For the text-containing cell, return its midpoint in (X, Y) coordinate format. 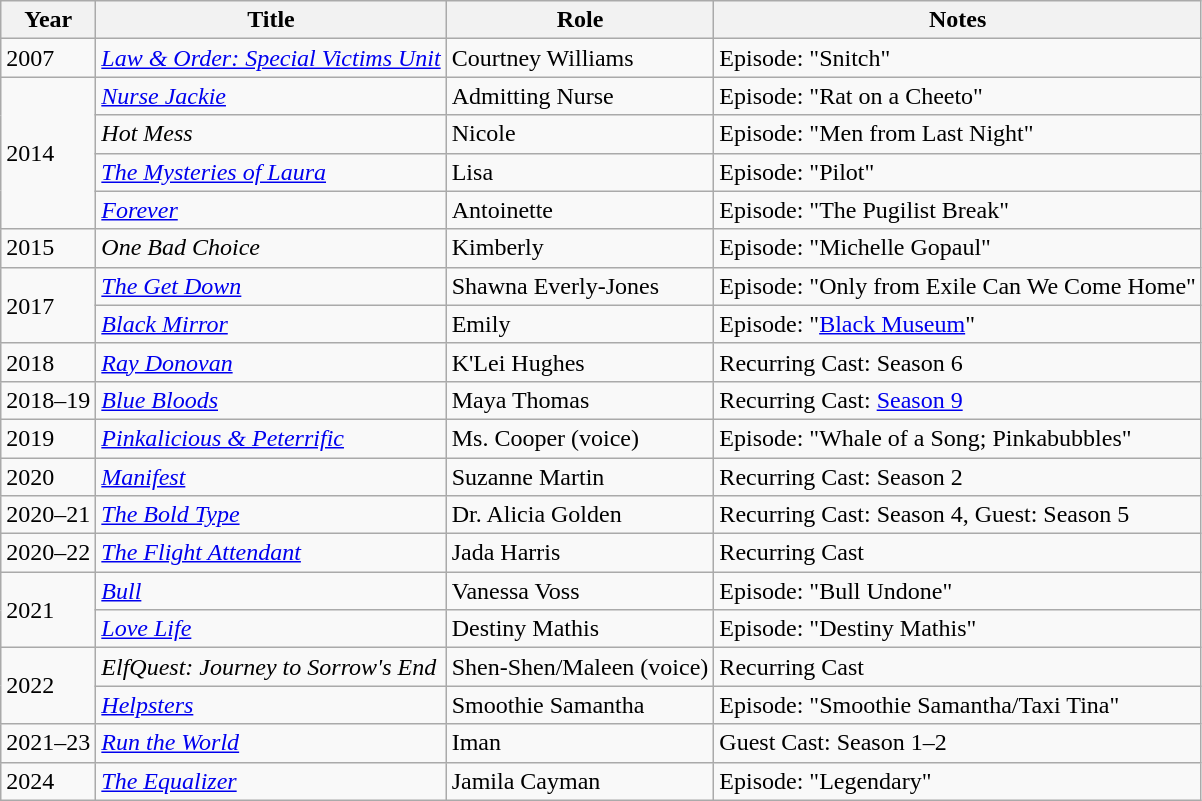
Episode: "Only from Exile Can We Come Home" (958, 286)
Episode: "The Pugilist Break" (958, 210)
Episode: "Smoothie Samantha/Taxi Tina" (958, 705)
Antoinette (580, 210)
2015 (48, 248)
Episode: "Whale of a Song; Pinkabubbles" (958, 438)
2021 (48, 610)
Lisa (580, 172)
K'Lei Hughes (580, 362)
Run the World (271, 743)
Episode: "Men from Last Night" (958, 134)
Episode: "Pilot" (958, 172)
2020–21 (48, 515)
Nicole (580, 134)
Title (271, 20)
Guest Cast: Season 1–2 (958, 743)
The Bold Type (271, 515)
The Equalizer (271, 781)
2024 (48, 781)
Recurring Cast: Season 2 (958, 477)
Destiny Mathis (580, 629)
Admitting Nurse (580, 96)
Shen-Shen/Maleen (voice) (580, 667)
Episode: "Michelle Gopaul" (958, 248)
2020 (48, 477)
Law & Order: Special Victims Unit (271, 58)
Jamila Cayman (580, 781)
ElfQuest: Journey to Sorrow's End (271, 667)
Jada Harris (580, 553)
2022 (48, 686)
Role (580, 20)
Recurring Cast: Season 9 (958, 400)
Hot Mess (271, 134)
Ray Donovan (271, 362)
Recurring Cast: Season 6 (958, 362)
Pinkalicious & Peterrific (271, 438)
Episode: "Rat on a Cheeto" (958, 96)
Forever (271, 210)
2019 (48, 438)
2020–22 (48, 553)
Courtney Williams (580, 58)
2018–19 (48, 400)
Maya Thomas (580, 400)
2017 (48, 305)
Episode: "Legendary" (958, 781)
Year (48, 20)
Vanessa Voss (580, 591)
Iman (580, 743)
2021–23 (48, 743)
One Bad Choice (271, 248)
Smoothie Samantha (580, 705)
Dr. Alicia Golden (580, 515)
Kimberly (580, 248)
The Get Down (271, 286)
Episode: "Destiny Mathis" (958, 629)
The Flight Attendant (271, 553)
Blue Bloods (271, 400)
Episode: "Black Museum" (958, 324)
2007 (48, 58)
Episode: "Snitch" (958, 58)
Suzanne Martin (580, 477)
Notes (958, 20)
The Mysteries of Laura (271, 172)
Love Life (271, 629)
Recurring Cast: Season 4, Guest: Season 5 (958, 515)
Bull (271, 591)
Manifest (271, 477)
Episode: "Bull Undone" (958, 591)
Black Mirror (271, 324)
Nurse Jackie (271, 96)
Ms. Cooper (voice) (580, 438)
Emily (580, 324)
Helpsters (271, 705)
2014 (48, 153)
2018 (48, 362)
Shawna Everly-Jones (580, 286)
